Locate the cell with the specified text and output its (X, Y) center coordinate. 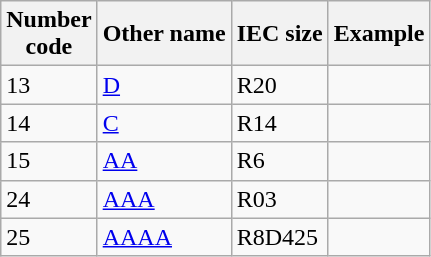
Numbercode (49, 34)
24 (49, 199)
25 (49, 237)
AAAA (164, 237)
R20 (280, 85)
13 (49, 85)
AA (164, 161)
R8D425 (280, 237)
Other name (164, 34)
Example (379, 34)
D (164, 85)
IEC size (280, 34)
R14 (280, 123)
R6 (280, 161)
AAA (164, 199)
R03 (280, 199)
C (164, 123)
15 (49, 161)
14 (49, 123)
